Scan for the cell matching the given text and deliver its [x, y] coordinate at center. 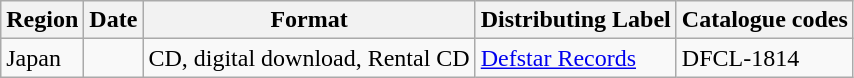
CD, digital download, Rental CD [309, 58]
DFCL-1814 [764, 58]
Catalogue codes [764, 20]
Defstar Records [576, 58]
Date [114, 20]
Distributing Label [576, 20]
Japan [42, 58]
Format [309, 20]
Region [42, 20]
